Return [x, y] of the center of cell containing provided text 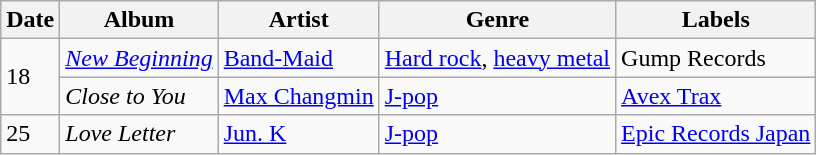
Close to You [139, 96]
Love Letter [139, 134]
Genre [497, 20]
Band-Maid [298, 58]
Epic Records Japan [716, 134]
Date [30, 20]
18 [30, 77]
Gump Records [716, 58]
Labels [716, 20]
25 [30, 134]
Max Changmin [298, 96]
Hard rock, heavy metal [497, 58]
Jun. K [298, 134]
Avex Trax [716, 96]
Artist [298, 20]
New Beginning [139, 58]
Album [139, 20]
